Scan for the cell matching the given text and deliver its (X, Y) coordinate at center. 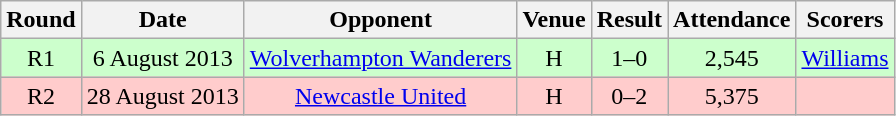
Venue (554, 20)
Wolverhampton Wanderers (380, 58)
Round (41, 20)
5,375 (732, 96)
Newcastle United (380, 96)
6 August 2013 (162, 58)
Date (162, 20)
1–0 (629, 58)
Attendance (732, 20)
Scorers (845, 20)
0–2 (629, 96)
R1 (41, 58)
R2 (41, 96)
Williams (845, 58)
Result (629, 20)
Opponent (380, 20)
28 August 2013 (162, 96)
2,545 (732, 58)
